Scan for the cell matching the given text and deliver its (X, Y) coordinate at center. 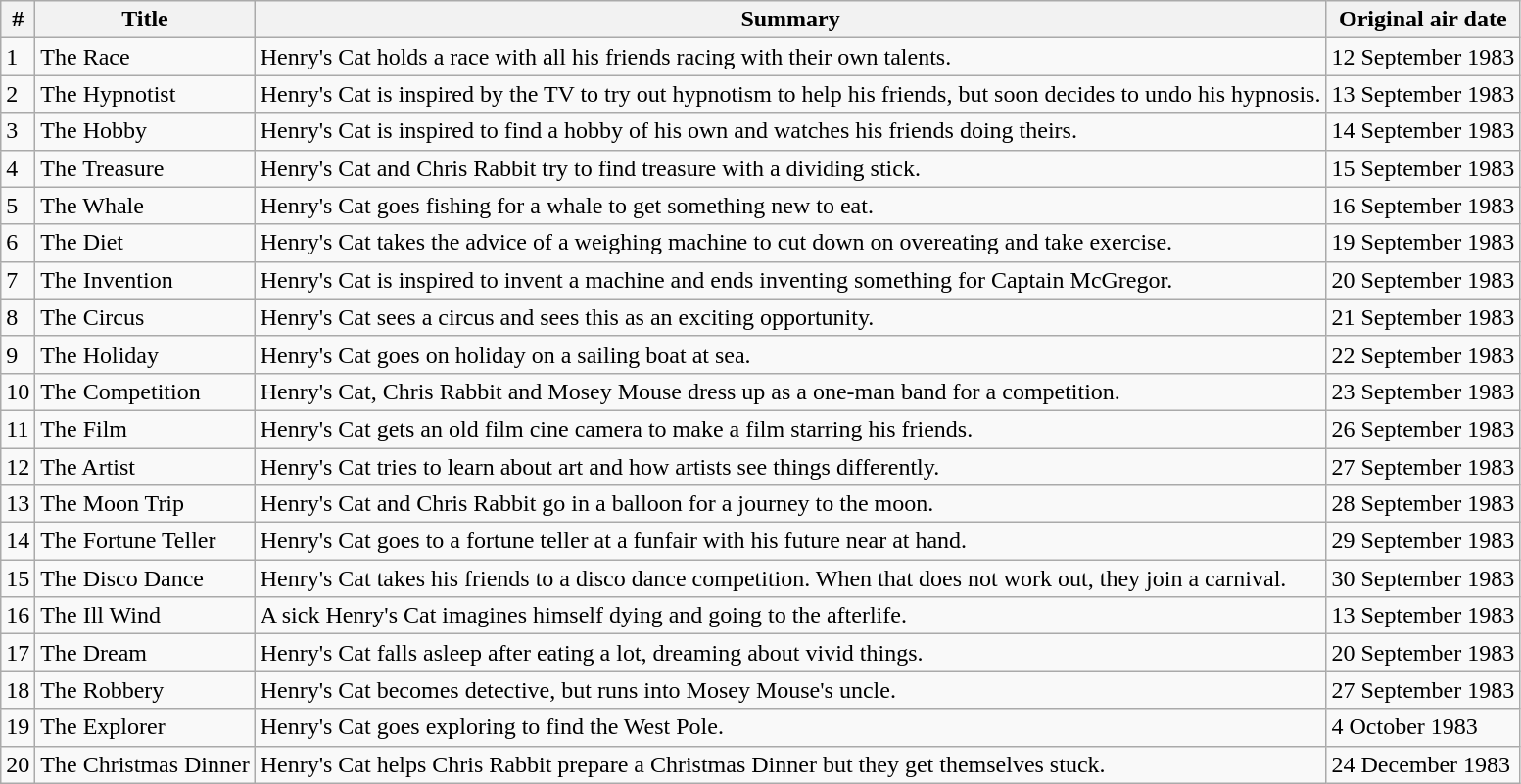
Original air date (1423, 20)
12 September 1983 (1423, 57)
Title (145, 20)
Henry's Cat falls asleep after eating a lot, dreaming about vivid things. (790, 653)
The Hypnotist (145, 94)
Henry's Cat goes to a fortune teller at a funfair with his future near at hand. (790, 541)
23 September 1983 (1423, 392)
The Fortune Teller (145, 541)
17 (18, 653)
Henry's Cat becomes detective, but runs into Mosey Mouse's uncle. (790, 690)
The Invention (145, 280)
8 (18, 317)
Henry's Cat holds a race with all his friends racing with their own talents. (790, 57)
The Artist (145, 467)
Henry's Cat and Chris Rabbit go in a balloon for a journey to the moon. (790, 504)
15 (18, 578)
2 (18, 94)
The Moon Trip (145, 504)
4 October 1983 (1423, 727)
# (18, 20)
19 (18, 727)
The Holiday (145, 354)
21 September 1983 (1423, 317)
16 September 1983 (1423, 206)
Henry's Cat tries to learn about art and how artists see things differently. (790, 467)
The Dream (145, 653)
13 (18, 504)
The Diet (145, 243)
Henry's Cat goes exploring to find the West Pole. (790, 727)
The Ill Wind (145, 616)
The Race (145, 57)
The Disco Dance (145, 578)
15 September 1983 (1423, 168)
A sick Henry's Cat imagines himself dying and going to the afterlife. (790, 616)
16 (18, 616)
5 (18, 206)
Henry's Cat is inspired to find a hobby of his own and watches his friends doing theirs. (790, 131)
22 September 1983 (1423, 354)
7 (18, 280)
26 September 1983 (1423, 429)
18 (18, 690)
4 (18, 168)
10 (18, 392)
Henry's Cat and Chris Rabbit try to find treasure with a dividing stick. (790, 168)
1 (18, 57)
12 (18, 467)
29 September 1983 (1423, 541)
The Film (145, 429)
The Circus (145, 317)
19 September 1983 (1423, 243)
28 September 1983 (1423, 504)
Henry's Cat goes fishing for a whale to get something new to eat. (790, 206)
The Robbery (145, 690)
Henry's Cat is inspired by the TV to try out hypnotism to help his friends, but soon decides to undo his hypnosis. (790, 94)
Summary (790, 20)
Henry's Cat gets an old film cine camera to make a film starring his friends. (790, 429)
9 (18, 354)
The Explorer (145, 727)
Henry's Cat, Chris Rabbit and Mosey Mouse dress up as a one-man band for a competition. (790, 392)
The Whale (145, 206)
20 (18, 764)
Henry's Cat sees a circus and sees this as an exciting opportunity. (790, 317)
The Christmas Dinner (145, 764)
Henry's Cat takes his friends to a disco dance competition. When that does not work out, they join a carnival. (790, 578)
Henry's Cat helps Chris Rabbit prepare a Christmas Dinner but they get themselves stuck. (790, 764)
The Treasure (145, 168)
Henry's Cat is inspired to invent a machine and ends inventing something for Captain McGregor. (790, 280)
Henry's Cat takes the advice of a weighing machine to cut down on overeating and take exercise. (790, 243)
6 (18, 243)
14 (18, 541)
11 (18, 429)
3 (18, 131)
30 September 1983 (1423, 578)
14 September 1983 (1423, 131)
Henry's Cat goes on holiday on a sailing boat at sea. (790, 354)
The Hobby (145, 131)
The Competition (145, 392)
24 December 1983 (1423, 764)
